Find where the given text appears and provide that cell's center as [x, y] coordinate. 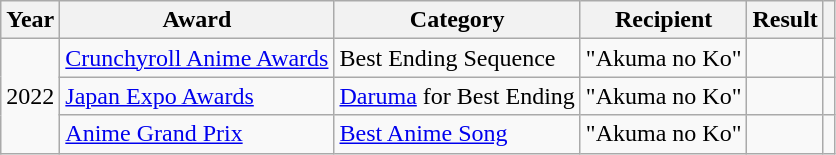
Anime Grand Prix [197, 134]
Crunchyroll Anime Awards [197, 58]
Category [457, 20]
Recipient [664, 20]
Best Ending Sequence [457, 58]
Daruma for Best Ending [457, 96]
Year [30, 20]
Award [197, 20]
Best Anime Song [457, 134]
Japan Expo Awards [197, 96]
2022 [30, 96]
Result [785, 20]
